Return (x, y) of the center of cell containing provided text 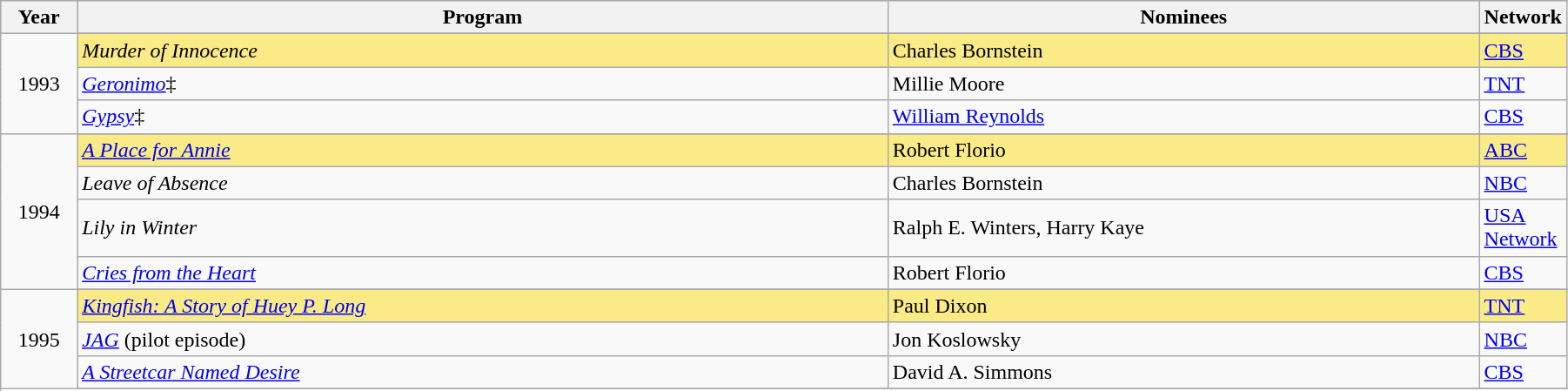
Murder of Innocence (483, 51)
Kingfish: A Story of Huey P. Long (483, 306)
A Streetcar Named Desire (483, 372)
Geronimo‡ (483, 84)
Ralph E. Winters, Harry Kaye (1183, 228)
Lily in Winter (483, 228)
Millie Moore (1183, 84)
1993 (39, 84)
Network (1523, 17)
David A. Simmons (1183, 372)
Jon Koslowsky (1183, 339)
A Place for Annie (483, 150)
Year (39, 17)
Nominees (1183, 17)
William Reynolds (1183, 117)
USA Network (1523, 228)
Paul Dixon (1183, 306)
Leave of Absence (483, 183)
Program (483, 17)
1995 (39, 339)
Gypsy‡ (483, 117)
ABC (1523, 150)
Cries from the Heart (483, 273)
JAG (pilot episode) (483, 339)
1994 (39, 211)
